Provide the [x, y] coordinate of the cell's center where the given text is located.  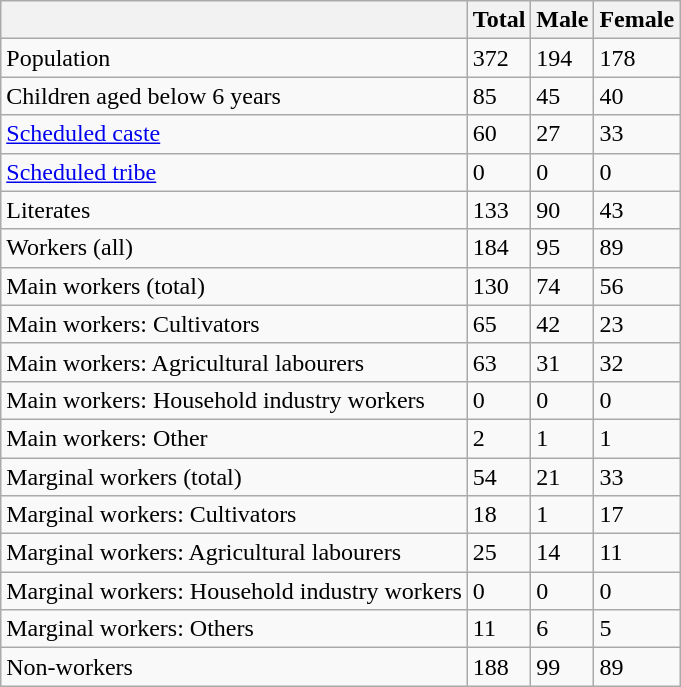
42 [562, 324]
Marginal workers: Others [234, 629]
184 [499, 248]
Workers (all) [234, 248]
Total [499, 20]
32 [637, 362]
23 [637, 324]
178 [637, 58]
372 [499, 58]
54 [499, 477]
74 [562, 286]
25 [499, 553]
Main workers: Other [234, 438]
40 [637, 96]
Non-workers [234, 667]
Female [637, 20]
Scheduled tribe [234, 172]
Marginal workers: Agricultural labourers [234, 553]
Male [562, 20]
Literates [234, 210]
60 [499, 134]
56 [637, 286]
27 [562, 134]
85 [499, 96]
99 [562, 667]
31 [562, 362]
Main workers: Agricultural labourers [234, 362]
63 [499, 362]
2 [499, 438]
Marginal workers: Household industry workers [234, 591]
18 [499, 515]
133 [499, 210]
14 [562, 553]
Children aged below 6 years [234, 96]
6 [562, 629]
90 [562, 210]
Main workers: Household industry workers [234, 400]
Marginal workers (total) [234, 477]
Main workers: Cultivators [234, 324]
43 [637, 210]
17 [637, 515]
5 [637, 629]
Main workers (total) [234, 286]
Marginal workers: Cultivators [234, 515]
Scheduled caste [234, 134]
188 [499, 667]
130 [499, 286]
45 [562, 96]
65 [499, 324]
21 [562, 477]
Population [234, 58]
95 [562, 248]
194 [562, 58]
